For the text-containing cell, return its midpoint in [X, Y] coordinate format. 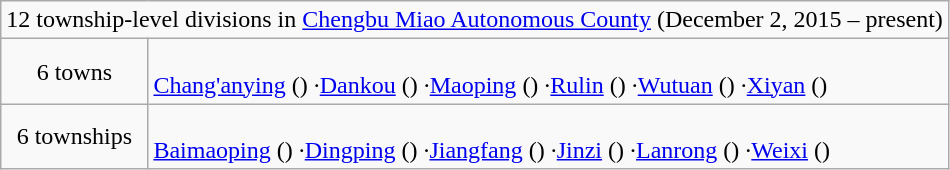
6 towns [74, 72]
Baimaoping () ·Dingping () ·Jiangfang () ·Jinzi () ·Lanrong () ·Weixi () [548, 136]
12 township-level divisions in Chengbu Miao Autonomous County (December 2, 2015 – present) [475, 20]
6 townships [74, 136]
Chang'anying () ·Dankou () ·Maoping () ·Rulin () ·Wutuan () ·Xiyan () [548, 72]
